Determine the (x, y) coordinate at the center of the cell enclosing the given text.  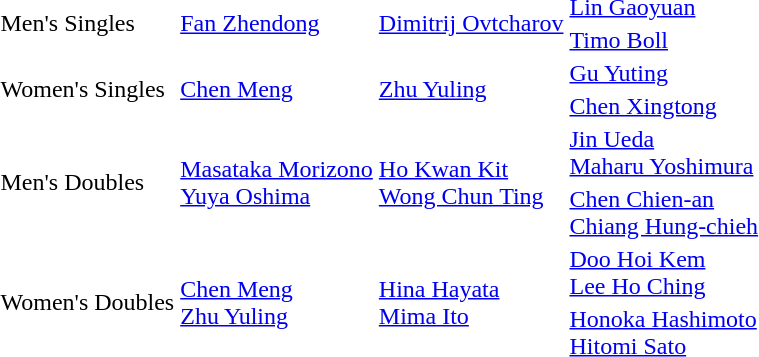
Masataka Morizono Yuya Oshima (277, 182)
Ho Kwan Kit Wong Chun Ting (471, 182)
Chen Meng (277, 90)
Zhu Yuling (471, 90)
